For the text-containing cell, return its midpoint in (X, Y) coordinate format. 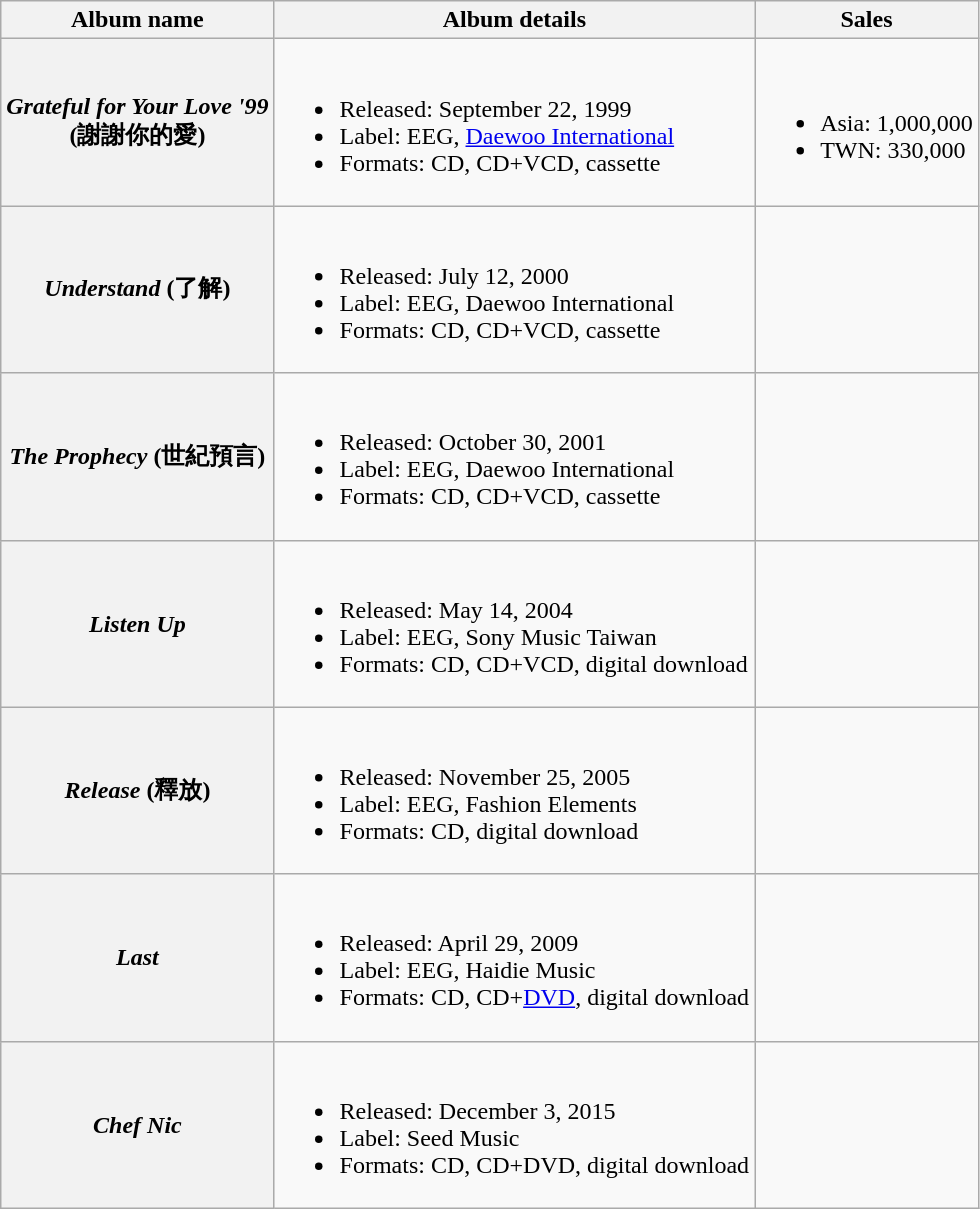
Album details (514, 20)
Released: December 3, 2015Label: Seed MusicFormats: CD, CD+DVD, digital download (514, 1124)
Released: October 30, 2001Label: EEG, Daewoo InternationalFormats: CD, CD+VCD, cassette (514, 456)
Released: November 25, 2005Label: EEG, Fashion ElementsFormats: CD, digital download (514, 790)
Asia: 1,000,000TWN: 330,000 (867, 122)
Sales (867, 20)
Last (138, 958)
Released: May 14, 2004Label: EEG, Sony Music TaiwanFormats: CD, CD+VCD, digital download (514, 624)
Release (釋放) (138, 790)
Grateful for Your Love '99(謝謝你的愛) (138, 122)
The Prophecy (世紀預言) (138, 456)
Listen Up (138, 624)
Released: September 22, 1999Label: EEG, Daewoo InternationalFormats: CD, CD+VCD, cassette (514, 122)
Released: July 12, 2000Label: EEG, Daewoo InternationalFormats: CD, CD+VCD, cassette (514, 290)
Album name (138, 20)
Released: April 29, 2009Label: EEG, Haidie MusicFormats: CD, CD+DVD, digital download (514, 958)
Chef Nic (138, 1124)
Understand (了解) (138, 290)
